Return the (x, y) coordinate for the center point of the cell that contains the specified text.  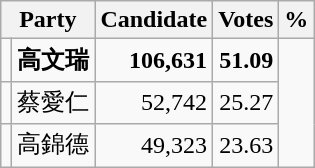
高文瑞 (54, 60)
23.63 (246, 146)
Votes (246, 20)
蔡愛仁 (54, 102)
49,323 (154, 146)
Candidate (154, 20)
51.09 (246, 60)
% (296, 20)
106,631 (154, 60)
25.27 (246, 102)
高錦德 (54, 146)
52,742 (154, 102)
Party (48, 20)
